Identify which cell holds the provided text, then report its (x, y) central coordinate. 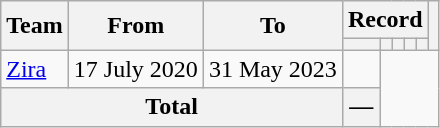
Zira (35, 69)
Total (172, 107)
17 July 2020 (136, 69)
31 May 2023 (272, 69)
Record (385, 20)
Team (35, 26)
From (136, 26)
To (272, 26)
— (361, 107)
